Return the [x, y] coordinate for the center point of the cell that contains the specified text.  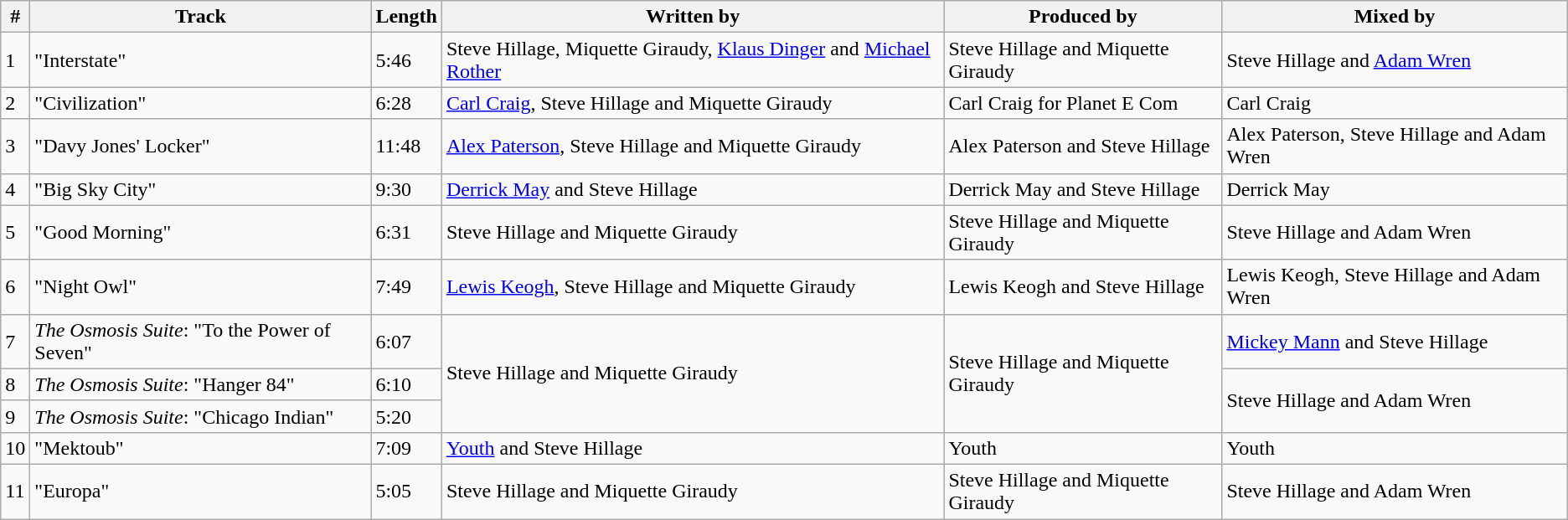
10 [15, 448]
"Interstate" [201, 60]
Track [201, 17]
"Night Owl" [201, 286]
6:10 [406, 384]
Lewis Keogh, Steve Hillage and Adam Wren [1395, 286]
Alex Paterson, Steve Hillage and Miquette Giraudy [693, 146]
6:07 [406, 342]
"Europa" [201, 491]
5:05 [406, 491]
6:31 [406, 233]
11 [15, 491]
Mickey Mann and Steve Hillage [1395, 342]
Written by [693, 17]
9 [15, 416]
"Mektoub" [201, 448]
"Good Morning" [201, 233]
3 [15, 146]
1 [15, 60]
Carl Craig [1395, 103]
8 [15, 384]
4 [15, 189]
"Davy Jones' Locker" [201, 146]
7:49 [406, 286]
Youth and Steve Hillage [693, 448]
Derrick May [1395, 189]
Carl Craig for Planet E Com [1083, 103]
Alex Paterson and Steve Hillage [1083, 146]
# [15, 17]
Lewis Keogh, Steve Hillage and Miquette Giraudy [693, 286]
5:46 [406, 60]
Length [406, 17]
Lewis Keogh and Steve Hillage [1083, 286]
Mixed by [1395, 17]
5 [15, 233]
Carl Craig, Steve Hillage and Miquette Giraudy [693, 103]
Alex Paterson, Steve Hillage and Adam Wren [1395, 146]
Steve Hillage, Miquette Giraudy, Klaus Dinger and Michael Rother [693, 60]
Produced by [1083, 17]
The Osmosis Suite: "Hanger 84" [201, 384]
6:28 [406, 103]
7 [15, 342]
The Osmosis Suite: "To the Power of Seven" [201, 342]
2 [15, 103]
7:09 [406, 448]
9:30 [406, 189]
The Osmosis Suite: "Chicago Indian" [201, 416]
11:48 [406, 146]
6 [15, 286]
"Big Sky City" [201, 189]
"Civilization" [201, 103]
5:20 [406, 416]
